Extract the [x, y] coordinate from the center of the cell holding the provided text.  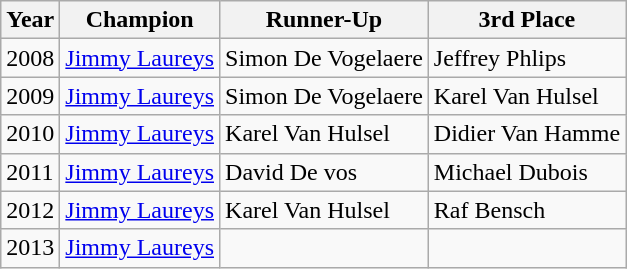
2010 [30, 134]
Runner-Up [324, 20]
David De vos [324, 172]
Year [30, 20]
Michael Dubois [526, 172]
Raf Bensch [526, 210]
2008 [30, 58]
Jeffrey Phlips [526, 58]
2013 [30, 248]
2012 [30, 210]
Champion [140, 20]
2011 [30, 172]
Didier Van Hamme [526, 134]
2009 [30, 96]
3rd Place [526, 20]
